Identify which cell holds the provided text, then report its (X, Y) central coordinate. 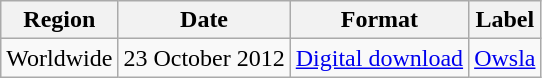
Format (379, 20)
Date (204, 20)
Digital download (379, 58)
Worldwide (60, 58)
23 October 2012 (204, 58)
Owsla (505, 58)
Region (60, 20)
Label (505, 20)
